Capture the cell that displays the provided text and extract its [X, Y] central coordinate. 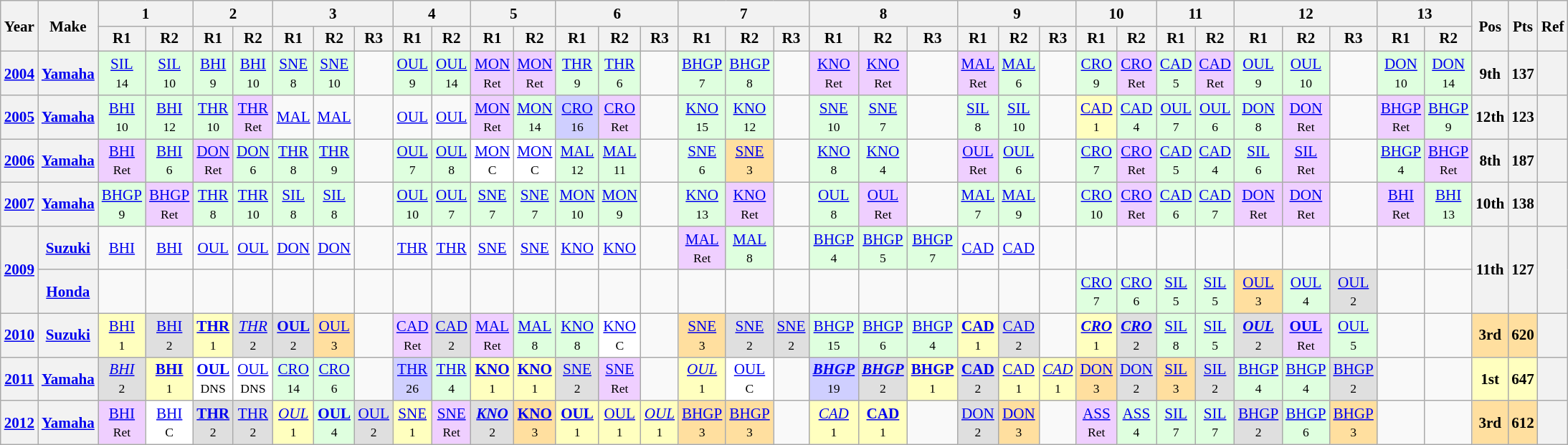
Make [68, 26]
2012 [19, 423]
BHGP1 [933, 378]
CRO2 [1136, 335]
MON14 [535, 118]
THR6 [619, 73]
THRRet [253, 118]
SNE6 [702, 161]
MAL7 [978, 205]
SIL6 [1258, 161]
5 [513, 13]
MAL12 [576, 161]
3 [333, 13]
187 [1523, 161]
7 [743, 13]
9th [1490, 73]
DON14 [1448, 73]
DON6 [253, 161]
Ref [1553, 26]
KNO12 [749, 118]
13 [1425, 13]
Pos [1490, 26]
MON10 [576, 205]
BHIC [169, 423]
2004 [19, 73]
KNO2 [492, 423]
1st [1490, 378]
SNE1 [413, 423]
SIL14 [122, 73]
CAD6 [1176, 205]
BHI13 [1448, 205]
2010 [19, 335]
137 [1523, 73]
OUL14 [452, 73]
SILRet [1306, 161]
MAL6 [1018, 73]
BHGP5 [883, 248]
BHGP19 [833, 378]
THR26 [413, 378]
10 [1116, 13]
12 [1306, 13]
CRO14 [294, 378]
THR4 [452, 378]
MAL11 [619, 161]
620 [1523, 335]
BHI6 [169, 161]
BHGP15 [833, 335]
138 [1523, 205]
ASSRet [1096, 423]
1 [146, 13]
Honda [68, 291]
612 [1523, 423]
8 [883, 13]
2011 [19, 378]
Year [19, 26]
MON9 [619, 205]
2 [232, 13]
2009 [19, 269]
6 [617, 13]
CRO16 [576, 118]
10th [1490, 205]
KNO13 [702, 205]
11th [1490, 269]
11 [1196, 13]
BHI9 [213, 73]
BHI12 [169, 118]
KNO3 [535, 423]
CRO10 [1096, 205]
CRO9 [1096, 73]
9 [1017, 13]
4 [432, 13]
OULC [749, 378]
2005 [19, 118]
OUL5 [1353, 335]
MAL9 [1018, 205]
8th [1490, 161]
123 [1523, 118]
ASS4 [1136, 423]
SNE8 [294, 73]
12th [1490, 118]
KNO15 [702, 118]
Pts [1523, 26]
DON10 [1401, 73]
647 [1523, 378]
127 [1523, 269]
CAD7 [1215, 205]
KNOC [619, 335]
2006 [19, 161]
2007 [19, 205]
BHGP8 [749, 73]
DON8 [1258, 118]
SIL2 [1215, 378]
KNO4 [883, 161]
CRO1 [1096, 335]
SIL3 [1176, 378]
THR1 [213, 335]
